Find where the given text appears and provide that cell's center as (x, y) coordinate. 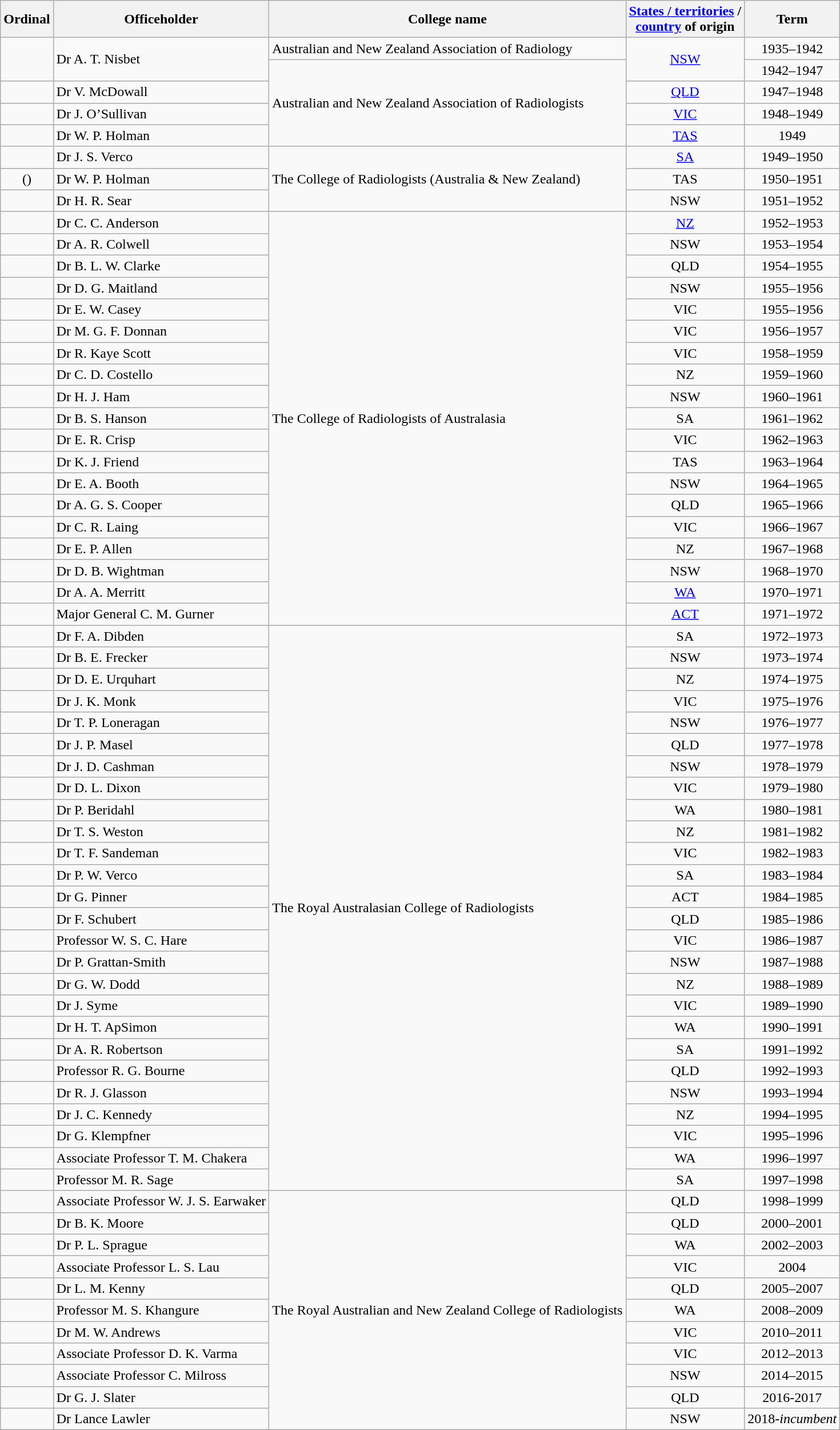
College name (447, 19)
1983–1984 (792, 875)
Associate Professor D. K. Varma (161, 1354)
1982–1983 (792, 853)
Dr J. D. Cashman (161, 766)
1972–1973 (792, 636)
1985–1986 (792, 918)
Dr D. E. Urquhart (161, 680)
1979–1980 (792, 788)
1998–1999 (792, 1201)
Dr H. T. ApSimon (161, 1028)
Dr D. G. Maitland (161, 287)
Dr J. K. Monk (161, 701)
Major General C. M. Gurner (161, 614)
Dr D. B. Wightman (161, 570)
Dr A. R. Robertson (161, 1049)
Dr M. G. F. Donnan (161, 331)
1989–1990 (792, 1006)
2000–2001 (792, 1223)
Dr A. G. S. Cooper (161, 505)
Dr G. Klempfner (161, 1136)
1962–1963 (792, 440)
1981–1982 (792, 832)
Dr A. A. Merritt (161, 592)
Dr J. C. Kennedy (161, 1115)
1990–1991 (792, 1028)
2014–2015 (792, 1376)
Dr J. Syme (161, 1006)
Dr E. P. Allen (161, 549)
1987–1988 (792, 962)
Dr R. J. Glasson (161, 1093)
1950–1951 (792, 179)
Dr C. D. Costello (161, 375)
1963–1964 (792, 462)
Dr G. J. Slater (161, 1397)
2004 (792, 1267)
1960–1961 (792, 397)
1980–1981 (792, 810)
1948–1949 (792, 114)
1986–1987 (792, 940)
1993–1994 (792, 1093)
Associate Professor L. S. Lau (161, 1267)
1947–1948 (792, 92)
The College of Radiologists of Australasia (447, 418)
Dr P. L. Sprague (161, 1245)
Dr J. S. Verco (161, 157)
1971–1972 (792, 614)
Officeholder (161, 19)
Dr J. O’Sullivan (161, 114)
1997–1998 (792, 1180)
The Royal Australian and New Zealand College of Radiologists (447, 1310)
2016-2017 (792, 1397)
Dr F. Schubert (161, 918)
Dr V. McDowall (161, 92)
1961–1962 (792, 418)
1949 (792, 135)
Dr F. A. Dibden (161, 636)
2012–2013 (792, 1354)
Professor M. R. Sage (161, 1180)
1935–1942 (792, 49)
1996–1997 (792, 1158)
() (27, 179)
1995–1996 (792, 1136)
Dr B. L. W. Clarke (161, 266)
1967–1968 (792, 549)
Professor R. G. Bourne (161, 1071)
Dr B. S. Hanson (161, 418)
Professor W. S. C. Hare (161, 940)
1974–1975 (792, 680)
1953–1954 (792, 244)
2005–2007 (792, 1288)
1975–1976 (792, 701)
2010–2011 (792, 1332)
Dr T. P. Loneragan (161, 723)
Dr J. P. Masel (161, 745)
Dr M. W. Andrews (161, 1332)
Dr T. S. Weston (161, 832)
1949–1950 (792, 157)
1951–1952 (792, 201)
1976–1977 (792, 723)
Associate Professor C. Milross (161, 1376)
Dr P. Grattan-Smith (161, 962)
Associate Professor W. J. S. Earwaker (161, 1201)
1959–1960 (792, 375)
1978–1979 (792, 766)
The Royal Australasian College of Radiologists (447, 908)
Dr G. Pinner (161, 897)
2002–2003 (792, 1245)
1977–1978 (792, 745)
Dr D. L. Dixon (161, 788)
Dr C. R. Laing (161, 527)
Dr T. F. Sandeman (161, 853)
The College of Radiologists (Australia & New Zealand) (447, 179)
Dr A. R. Colwell (161, 244)
1973–1974 (792, 658)
2008–2009 (792, 1310)
Dr K. J. Friend (161, 462)
Dr H. J. Ham (161, 397)
Dr C. C. Anderson (161, 222)
Dr G. W. Dodd (161, 984)
1988–1989 (792, 984)
1958–1959 (792, 353)
1970–1971 (792, 592)
Australian and New Zealand Association of Radiologists (447, 103)
Dr P. W. Verco (161, 875)
Australian and New Zealand Association of Radiology (447, 49)
States / territories /country of origin (685, 19)
1984–1985 (792, 897)
Dr R. Kaye Scott (161, 353)
Dr A. T. Nisbet (161, 59)
1964–1965 (792, 484)
1966–1967 (792, 527)
1952–1953 (792, 222)
1956–1957 (792, 331)
Dr E. R. Crisp (161, 440)
Dr Lance Lawler (161, 1419)
Dr B. K. Moore (161, 1223)
Dr P. Beridahl (161, 810)
2018-incumbent (792, 1419)
1954–1955 (792, 266)
Term (792, 19)
1994–1995 (792, 1115)
Associate Professor T. M. Chakera (161, 1158)
1942–1947 (792, 70)
Dr E. A. Booth (161, 484)
Dr L. M. Kenny (161, 1288)
Dr B. E. Frecker (161, 658)
1991–1992 (792, 1049)
Dr E. W. Casey (161, 310)
1992–1993 (792, 1071)
Professor M. S. Khangure (161, 1310)
1965–1966 (792, 505)
Dr H. R. Sear (161, 201)
1968–1970 (792, 570)
Ordinal (27, 19)
